Search for the cell housing the specified text and yield its (x, y) center coordinate. 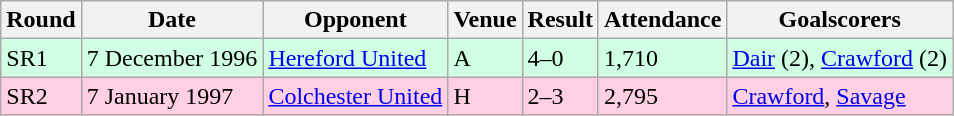
Colchester United (356, 96)
7 January 1997 (172, 96)
Result (560, 20)
Goalscorers (840, 20)
SR1 (41, 58)
1,710 (662, 58)
H (485, 96)
Hereford United (356, 58)
2,795 (662, 96)
7 December 1996 (172, 58)
Dair (2), Crawford (2) (840, 58)
Attendance (662, 20)
Round (41, 20)
Crawford, Savage (840, 96)
A (485, 58)
4–0 (560, 58)
SR2 (41, 96)
Opponent (356, 20)
Date (172, 20)
Venue (485, 20)
2–3 (560, 96)
